Extract the [x, y] coordinate from the center of the cell holding the provided text.  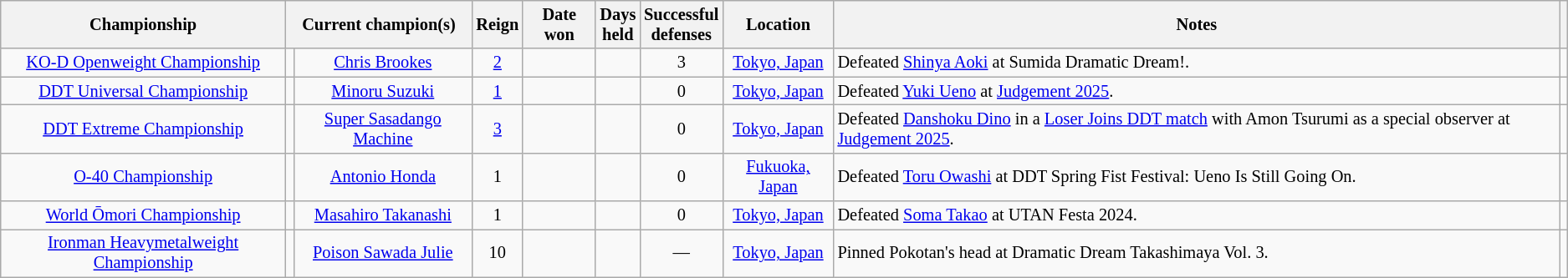
World Ōmori Championship [144, 215]
Masahiro Takanashi [383, 215]
Location [778, 24]
Notes [1198, 24]
— [681, 253]
10 [497, 253]
Daysheld [617, 24]
Defeated Danshoku Dino in a Loser Joins DDT match with Amon Tsurumi as a special observer at Judgement 2025. [1198, 129]
Minoru Suzuki [383, 91]
Super Sasadango Machine [383, 129]
Ironman Heavymetalweight Championship [144, 253]
O-40 Championship [144, 177]
Defeated Toru Owashi at DDT Spring Fist Festival: Ueno Is Still Going On. [1198, 177]
Fukuoka, Japan [778, 177]
Reign [497, 24]
Current champion(s) [378, 24]
KO-D Openweight Championship [144, 63]
Defeated Soma Takao at UTAN Festa 2024. [1198, 215]
DDT Extreme Championship [144, 129]
Date won [559, 24]
Antonio Honda [383, 177]
Defeated Shinya Aoki at Sumida Dramatic Dream!. [1198, 63]
Pinned Pokotan's head at Dramatic Dream Takashimaya Vol. 3. [1198, 253]
Chris Brookes [383, 63]
Championship [144, 24]
DDT Universal Championship [144, 91]
Defeated Yuki Ueno at Judgement 2025. [1198, 91]
Poison Sawada Julie [383, 253]
Successfuldefenses [681, 24]
2 [497, 63]
